Extract the [X, Y] coordinate from the center of the cell holding the provided text.  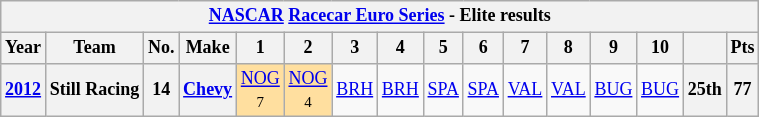
4 [401, 48]
NOG7 [260, 90]
9 [614, 48]
77 [742, 90]
Pts [742, 48]
2 [308, 48]
3 [355, 48]
8 [568, 48]
Still Racing [94, 90]
No. [162, 48]
14 [162, 90]
25th [704, 90]
7 [524, 48]
Chevy [208, 90]
1 [260, 48]
Team [94, 48]
6 [483, 48]
2012 [24, 90]
10 [660, 48]
NASCAR Racecar Euro Series - Elite results [380, 16]
5 [443, 48]
Year [24, 48]
Make [208, 48]
NOG4 [308, 90]
